Detect which cell encompasses the target text, then output its (X, Y) center coordinate. 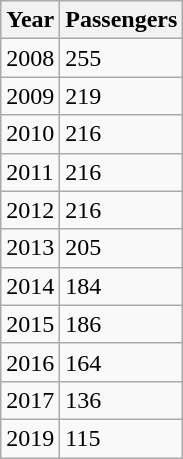
136 (122, 400)
2010 (30, 134)
2017 (30, 400)
2015 (30, 324)
2011 (30, 172)
255 (122, 58)
164 (122, 362)
2019 (30, 438)
2013 (30, 248)
184 (122, 286)
Passengers (122, 20)
186 (122, 324)
205 (122, 248)
115 (122, 438)
2012 (30, 210)
2008 (30, 58)
219 (122, 96)
2009 (30, 96)
2016 (30, 362)
Year (30, 20)
2014 (30, 286)
